Pinpoint the cell where the given text exists, returning its [x, y] midpoint coordinate. 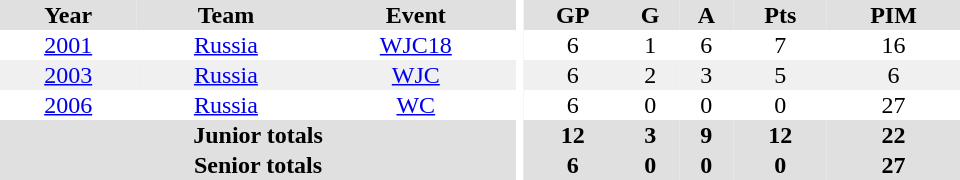
G [650, 15]
7 [781, 45]
Team [226, 15]
Junior totals [258, 135]
16 [894, 45]
Senior totals [258, 165]
5 [781, 75]
WJC18 [416, 45]
Pts [781, 15]
2 [650, 75]
PIM [894, 15]
WJC [416, 75]
2006 [68, 105]
2003 [68, 75]
9 [706, 135]
1 [650, 45]
2001 [68, 45]
22 [894, 135]
A [706, 15]
WC [416, 105]
GP [572, 15]
Year [68, 15]
Event [416, 15]
